Determine the (X, Y) coordinate at the center of the cell enclosing the given text.  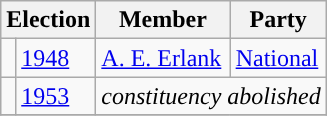
Party (278, 20)
1948 (56, 58)
Election (48, 20)
Member (163, 20)
A. E. Erlank (163, 58)
National (278, 58)
constituency abolished (211, 96)
1953 (56, 96)
